Output the [x, y] coordinate of the center of the cell containing the given text.  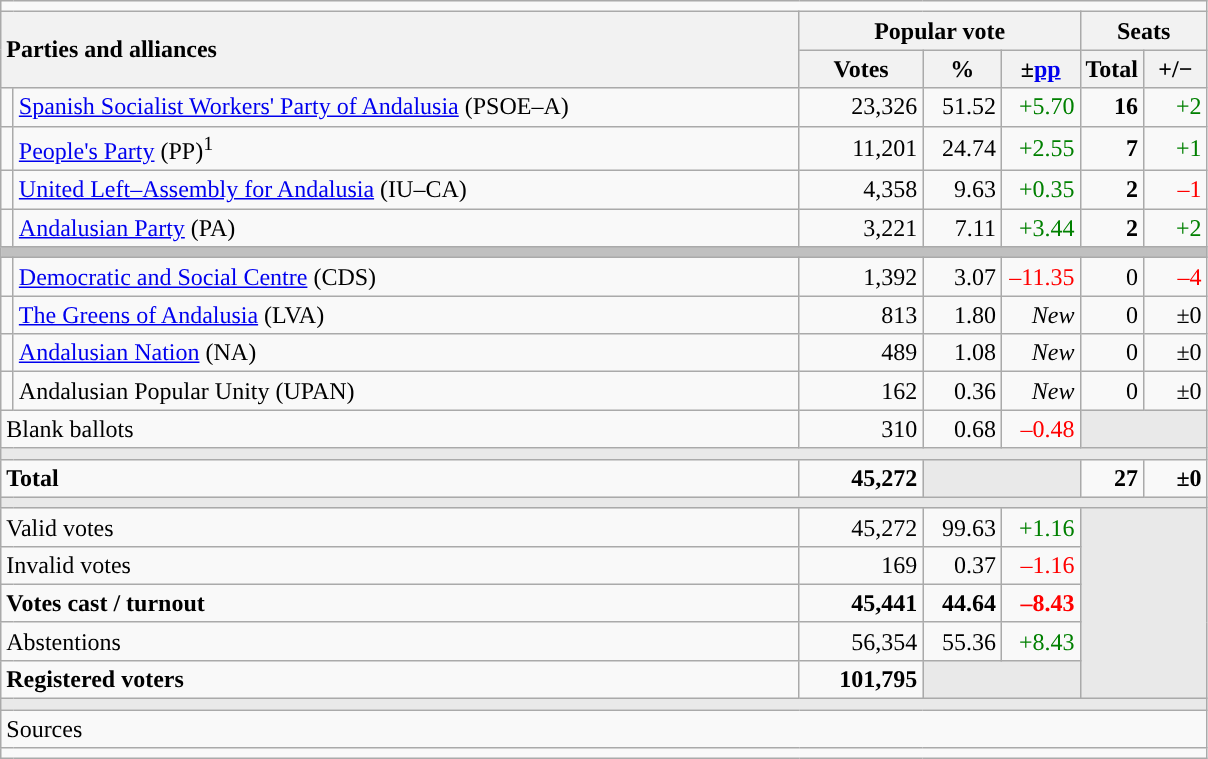
Valid votes [400, 527]
+0.35 [1040, 190]
27 [1112, 478]
+2.55 [1040, 148]
–1.16 [1040, 565]
51.52 [962, 107]
0.37 [962, 565]
489 [861, 353]
11,201 [861, 148]
3,221 [861, 228]
1.80 [962, 315]
Invalid votes [400, 565]
Abstentions [400, 641]
–11.35 [1040, 277]
4,358 [861, 190]
±pp [1040, 69]
Votes [861, 69]
162 [861, 391]
The Greens of Andalusia (LVA) [406, 315]
–0.48 [1040, 429]
310 [861, 429]
Blank ballots [400, 429]
+5.70 [1040, 107]
99.63 [962, 527]
7 [1112, 148]
23,326 [861, 107]
Spanish Socialist Workers' Party of Andalusia (PSOE–A) [406, 107]
+1 [1176, 148]
Sources [604, 729]
–8.43 [1040, 603]
Democratic and Social Centre (CDS) [406, 277]
1,392 [861, 277]
–4 [1176, 277]
16 [1112, 107]
+3.44 [1040, 228]
+1.16 [1040, 527]
Andalusian Party (PA) [406, 228]
Votes cast / turnout [400, 603]
169 [861, 565]
–1 [1176, 190]
0.36 [962, 391]
+/− [1176, 69]
101,795 [861, 679]
0.68 [962, 429]
People's Party (PP)1 [406, 148]
Seats [1144, 31]
7.11 [962, 228]
56,354 [861, 641]
44.64 [962, 603]
Parties and alliances [400, 50]
45,441 [861, 603]
+8.43 [1040, 641]
3.07 [962, 277]
1.08 [962, 353]
55.36 [962, 641]
Registered voters [400, 679]
% [962, 69]
Andalusian Popular Unity (UPAN) [406, 391]
813 [861, 315]
24.74 [962, 148]
9.63 [962, 190]
Popular vote [940, 31]
Andalusian Nation (NA) [406, 353]
United Left–Assembly for Andalusia (IU–CA) [406, 190]
